Output the (X, Y) coordinate of the center of the cell containing the given text.  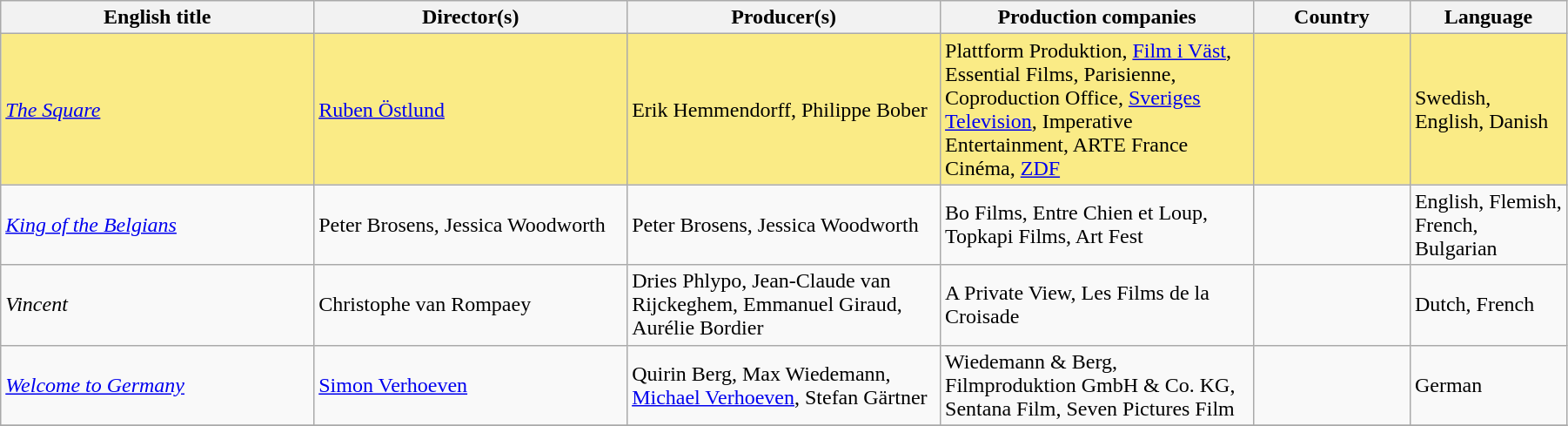
A Private View, Les Films de la Croisade (1097, 305)
Simon Verhoeven (471, 385)
Vincent (157, 305)
The Square (157, 110)
English, Flemish, French, Bulgarian (1488, 225)
King of the Belgians (157, 225)
Ruben Östlund (471, 110)
Dutch, French (1488, 305)
Producer(s) (784, 17)
English title (157, 17)
Erik Hemmendorff, Philippe Bober (784, 110)
Swedish, English, Danish (1488, 110)
German (1488, 385)
Welcome to Germany (157, 385)
Bo Films, Entre Chien et Loup, Topkapi Films, Art Fest (1097, 225)
Country (1331, 17)
Christophe van Rompaey (471, 305)
Production companies (1097, 17)
Quirin Berg, Max Wiedemann, Michael Verhoeven, Stefan Gärtner (784, 385)
Language (1488, 17)
Director(s) (471, 17)
Wiedemann & Berg, Filmproduktion GmbH & Co. KG, Sentana Film, Seven Pictures Film (1097, 385)
Dries Phlypo, Jean-Claude van Rijckeghem, Emmanuel Giraud, Aurélie Bordier (784, 305)
